Search for the cell housing the specified text and yield its [X, Y] center coordinate. 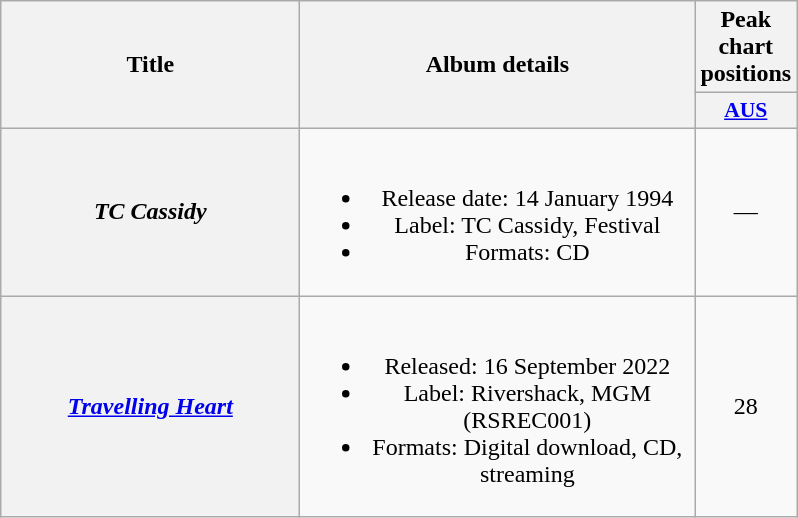
Travelling Heart [150, 406]
Peak chart positions [746, 47]
AUS [746, 111]
TC Cassidy [150, 212]
— [746, 212]
Title [150, 65]
Album details [498, 65]
Released: 16 September 2022Label: Rivershack, MGM (RSREC001)Formats: Digital download, CD, streaming [498, 406]
Release date: 14 January 1994Label: TC Cassidy, FestivalFormats: CD [498, 212]
28 [746, 406]
